Pinpoint the cell where the given text exists, returning its (x, y) midpoint coordinate. 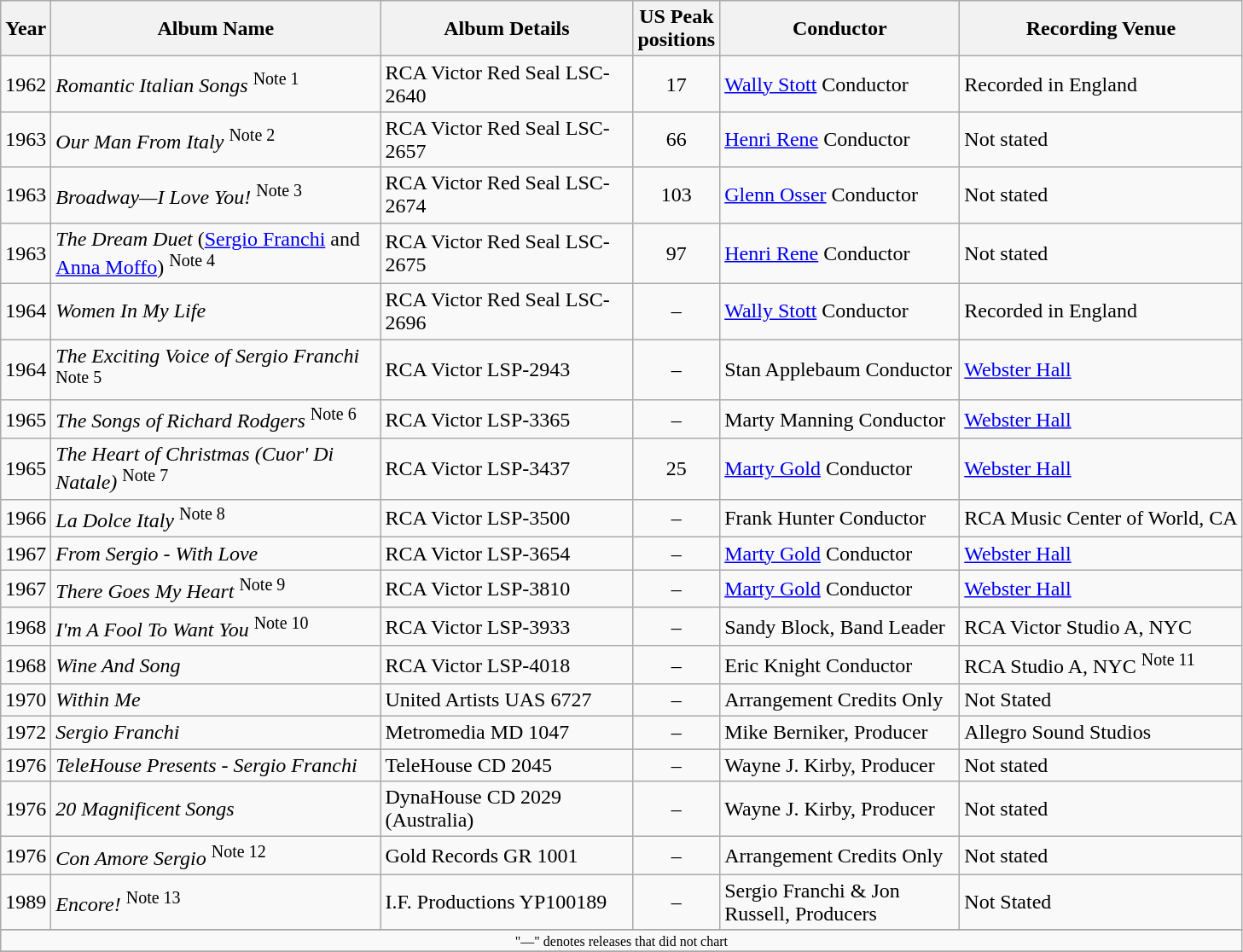
RCA Victor Red Seal LSC-2674 (507, 194)
Stan Applebaum Conductor (839, 370)
Sergio Franchi (216, 733)
RCA Victor LSP-3654 (507, 554)
Glenn Osser Conductor (839, 194)
Eric Knight Conductor (839, 665)
97 (677, 253)
Within Me (216, 700)
Encore! Note 13 (216, 903)
Women In My Life (216, 312)
RCA Victor LSP-3810 (507, 589)
Album Details (507, 29)
Mike Berniker, Producer (839, 733)
There Goes My Heart Note 9 (216, 589)
United Artists UAS 6727 (507, 700)
RCA Victor Red Seal LSC-2696 (507, 312)
RCA Victor LSP-2943 (507, 370)
1970 (26, 700)
Our Man From Italy Note 2 (216, 140)
La Dolce Italy Note 8 (216, 519)
The Dream Duet (Sergio Franchi and Anna Moffo) Note 4 (216, 253)
Sergio Franchi & Jon Russell, Producers (839, 903)
TeleHouse Presents - Sergio Franchi (216, 765)
Year (26, 29)
I.F. Productions YP100189 (507, 903)
66 (677, 140)
RCA Victor LSP-3437 (507, 469)
Broadway—I Love You! Note 3 (216, 194)
The Songs of Richard Rodgers Note 6 (216, 420)
Con Amore Sergio Note 12 (216, 856)
RCA Victor LSP-3500 (507, 519)
RCA Victor Red Seal LSC-2640 (507, 84)
US Peak positions (677, 29)
"—" denotes releases that did not chart (621, 940)
RCA Victor LSP-4018 (507, 665)
Marty Manning Conductor (839, 420)
From Sergio - With Love (216, 554)
Recording Venue (1101, 29)
103 (677, 194)
Metromedia MD 1047 (507, 733)
Gold Records GR 1001 (507, 856)
RCA Victor LSP-3365 (507, 420)
The Exciting Voice of Sergio Franchi Note 5 (216, 370)
25 (677, 469)
Wine And Song (216, 665)
RCA Victor LSP-3933 (507, 626)
Album Name (216, 29)
RCA Music Center of World, CA (1101, 519)
RCA Studio A, NYC Note 11 (1101, 665)
Conductor (839, 29)
1972 (26, 733)
RCA Victor Studio A, NYC (1101, 626)
I'm A Fool To Want You Note 10 (216, 626)
20 Magnificent Songs (216, 809)
Sandy Block, Band Leader (839, 626)
DynaHouse CD 2029 (Australia) (507, 809)
RCA Victor Red Seal LSC-2675 (507, 253)
Romantic Italian Songs Note 1 (216, 84)
1966 (26, 519)
TeleHouse CD 2045 (507, 765)
1962 (26, 84)
17 (677, 84)
Allegro Sound Studios (1101, 733)
Frank Hunter Conductor (839, 519)
RCA Victor Red Seal LSC-2657 (507, 140)
1989 (26, 903)
The Heart of Christmas (Cuor' Di Natale) Note 7 (216, 469)
